For the text-containing cell, return its midpoint in (X, Y) coordinate format. 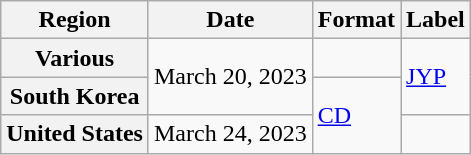
United States (75, 134)
Date (230, 20)
South Korea (75, 96)
CD (356, 115)
March 24, 2023 (230, 134)
Region (75, 20)
Various (75, 58)
Format (356, 20)
JYP (436, 77)
Label (436, 20)
March 20, 2023 (230, 77)
